Capture the cell that displays the provided text and extract its (X, Y) central coordinate. 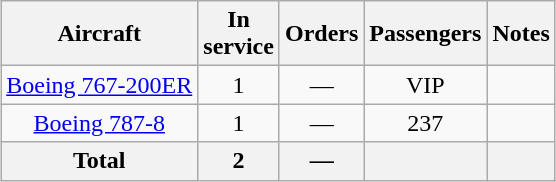
Boeing 787-8 (100, 123)
VIP (426, 85)
Boeing 767-200ER (100, 85)
237 (426, 123)
Aircraft (100, 34)
Passengers (426, 34)
Total (100, 161)
Orders (321, 34)
Notes (521, 34)
Inservice (239, 34)
2 (239, 161)
